Search for the cell housing the specified text and yield its (x, y) center coordinate. 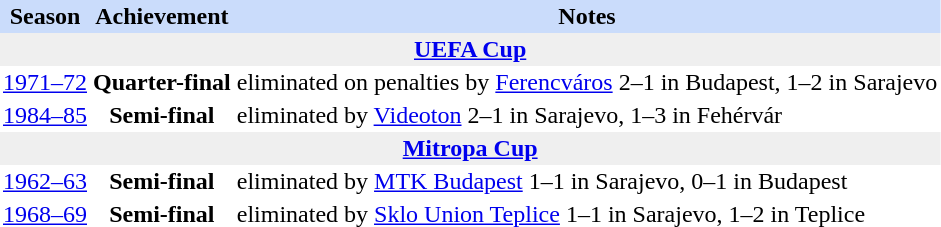
Notes (588, 16)
1984–85 (45, 116)
1962–63 (45, 182)
eliminated by Videoton 2–1 in Sarajevo, 1–3 in Fehérvár (588, 116)
UEFA Cup (470, 50)
1971–72 (45, 82)
Mitropa Cup (470, 148)
eliminated by MTK Budapest 1–1 in Sarajevo, 0–1 in Budapest (588, 182)
eliminated on penalties by Ferencváros 2–1 in Budapest, 1–2 in Sarajevo (588, 82)
Achievement (162, 16)
Quarter-final (162, 82)
Season (45, 16)
